Extract the [X, Y] coordinate from the center of the cell holding the provided text.  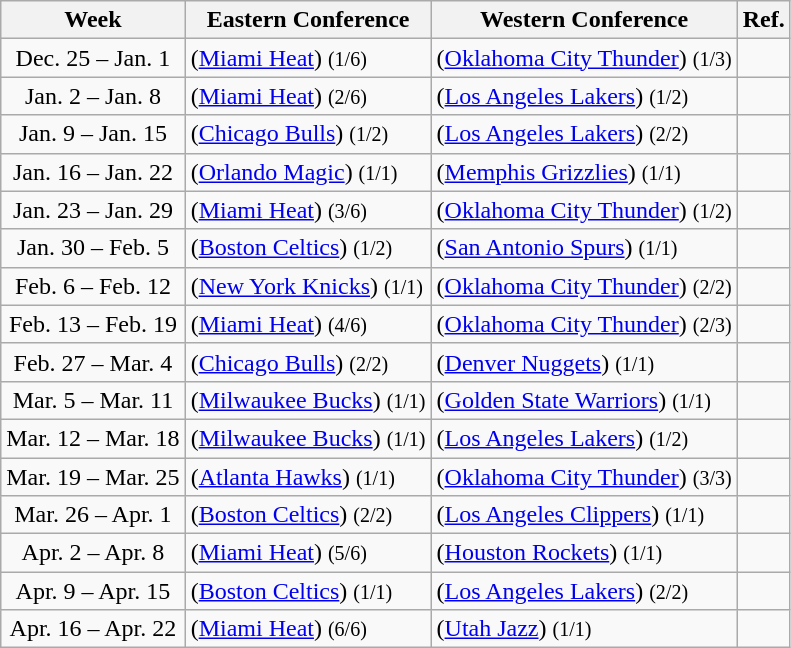
Mar. 19 – Mar. 25 [93, 477]
Feb. 27 – Mar. 4 [93, 362]
Feb. 13 – Feb. 19 [93, 324]
(Miami Heat) (1/6) [308, 58]
(Golden State Warriors) (1/1) [584, 400]
Jan. 23 – Jan. 29 [93, 210]
(Oklahoma City Thunder) (1/3) [584, 58]
Jan. 9 – Jan. 15 [93, 134]
Western Conference [584, 20]
(Oklahoma City Thunder) (1/2) [584, 210]
(Chicago Bulls) (1/2) [308, 134]
Apr. 2 – Apr. 8 [93, 553]
(Oklahoma City Thunder) (3/3) [584, 477]
(Miami Heat) (6/6) [308, 629]
(Orlando Magic) (1/1) [308, 172]
Feb. 6 – Feb. 12 [93, 286]
Jan. 30 – Feb. 5 [93, 248]
(New York Knicks) (1/1) [308, 286]
Week [93, 20]
Mar. 26 – Apr. 1 [93, 515]
(Oklahoma City Thunder) (2/3) [584, 324]
Mar. 12 – Mar. 18 [93, 438]
(Oklahoma City Thunder) (2/2) [584, 286]
Mar. 5 – Mar. 11 [93, 400]
Apr. 16 – Apr. 22 [93, 629]
Dec. 25 – Jan. 1 [93, 58]
Ref. [764, 20]
(Miami Heat) (3/6) [308, 210]
(Utah Jazz) (1/1) [584, 629]
(Miami Heat) (4/6) [308, 324]
(Boston Celtics) (1/2) [308, 248]
(Boston Celtics) (1/1) [308, 591]
(Miami Heat) (5/6) [308, 553]
Apr. 9 – Apr. 15 [93, 591]
(Atlanta Hawks) (1/1) [308, 477]
Eastern Conference [308, 20]
Jan. 2 – Jan. 8 [93, 96]
(Houston Rockets) (1/1) [584, 553]
(San Antonio Spurs) (1/1) [584, 248]
(Chicago Bulls) (2/2) [308, 362]
(Boston Celtics) (2/2) [308, 515]
Jan. 16 – Jan. 22 [93, 172]
(Memphis Grizzlies) (1/1) [584, 172]
(Miami Heat) (2/6) [308, 96]
(Los Angeles Clippers) (1/1) [584, 515]
(Denver Nuggets) (1/1) [584, 362]
